Locate the cell with the specified text and output its [X, Y] center coordinate. 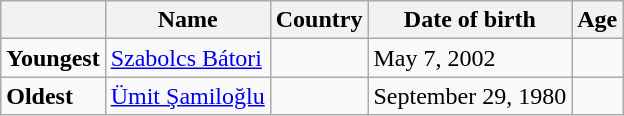
Name [188, 20]
Age [598, 20]
September 29, 1980 [470, 96]
Date of birth [470, 20]
Oldest [53, 96]
Ümit Şamiloğlu [188, 96]
Country [319, 20]
May 7, 2002 [470, 58]
Youngest [53, 58]
Szabolcs Bátori [188, 58]
